Provide the (X, Y) coordinate of the cell's center where the given text is located.  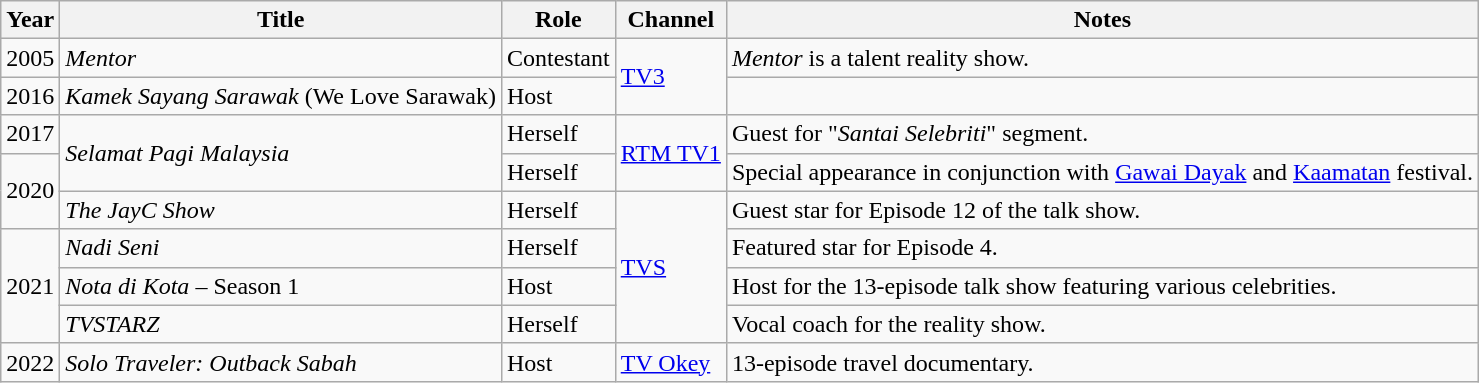
TVS (670, 267)
Year (30, 20)
Featured star for Episode 4. (1102, 248)
The JayC Show (281, 210)
Solo Traveler: Outback Sabah (281, 362)
2017 (30, 134)
Kamek Sayang Sarawak (We Love Sarawak) (281, 96)
TV3 (670, 77)
2016 (30, 96)
Special appearance in conjunction with Gawai Dayak and Kaamatan festival. (1102, 172)
RTM TV1 (670, 153)
Mentor is a talent reality show. (1102, 58)
2021 (30, 286)
Guest for "Santai Selebriti" segment. (1102, 134)
Channel (670, 20)
Role (558, 20)
Nota di Kota – Season 1 (281, 286)
Vocal coach for the reality show. (1102, 324)
2022 (30, 362)
Selamat Pagi Malaysia (281, 153)
Mentor (281, 58)
TV Okey (670, 362)
Contestant (558, 58)
Nadi Seni (281, 248)
2020 (30, 191)
Title (281, 20)
Host for the 13-episode talk show featuring various celebrities. (1102, 286)
Guest star for Episode 12 of the talk show. (1102, 210)
TVSTARZ (281, 324)
2005 (30, 58)
13-episode travel documentary. (1102, 362)
Notes (1102, 20)
